Identify which cell holds the provided text, then report its (X, Y) central coordinate. 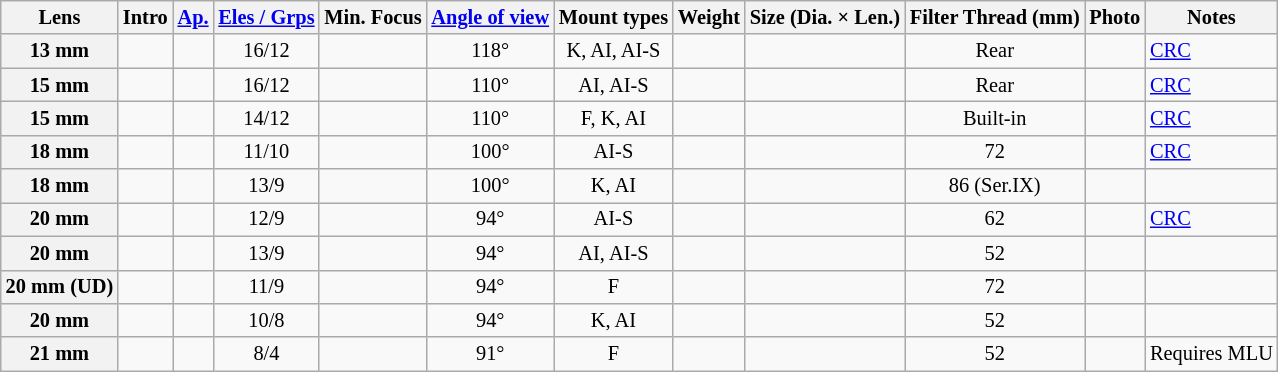
Requires MLU (1212, 354)
Filter Thread (mm) (995, 17)
10/8 (266, 320)
91° (490, 354)
62 (995, 219)
Eles / Grps (266, 17)
Min. Focus (372, 17)
Intro (146, 17)
Notes (1212, 17)
13 mm (60, 51)
8/4 (266, 354)
Ap. (194, 17)
118° (490, 51)
Angle of view (490, 17)
21 mm (60, 354)
Weight (709, 17)
F, K, AI (614, 118)
20 mm (UD) (60, 287)
11/10 (266, 152)
14/12 (266, 118)
12/9 (266, 219)
11/9 (266, 287)
Built-in (995, 118)
Photo (1114, 17)
K, AI, AI-S (614, 51)
Size (Dia. × Len.) (825, 17)
Mount types (614, 17)
86 (Ser.IX) (995, 186)
Lens (60, 17)
